Identify which cell holds the provided text, then report its [x, y] central coordinate. 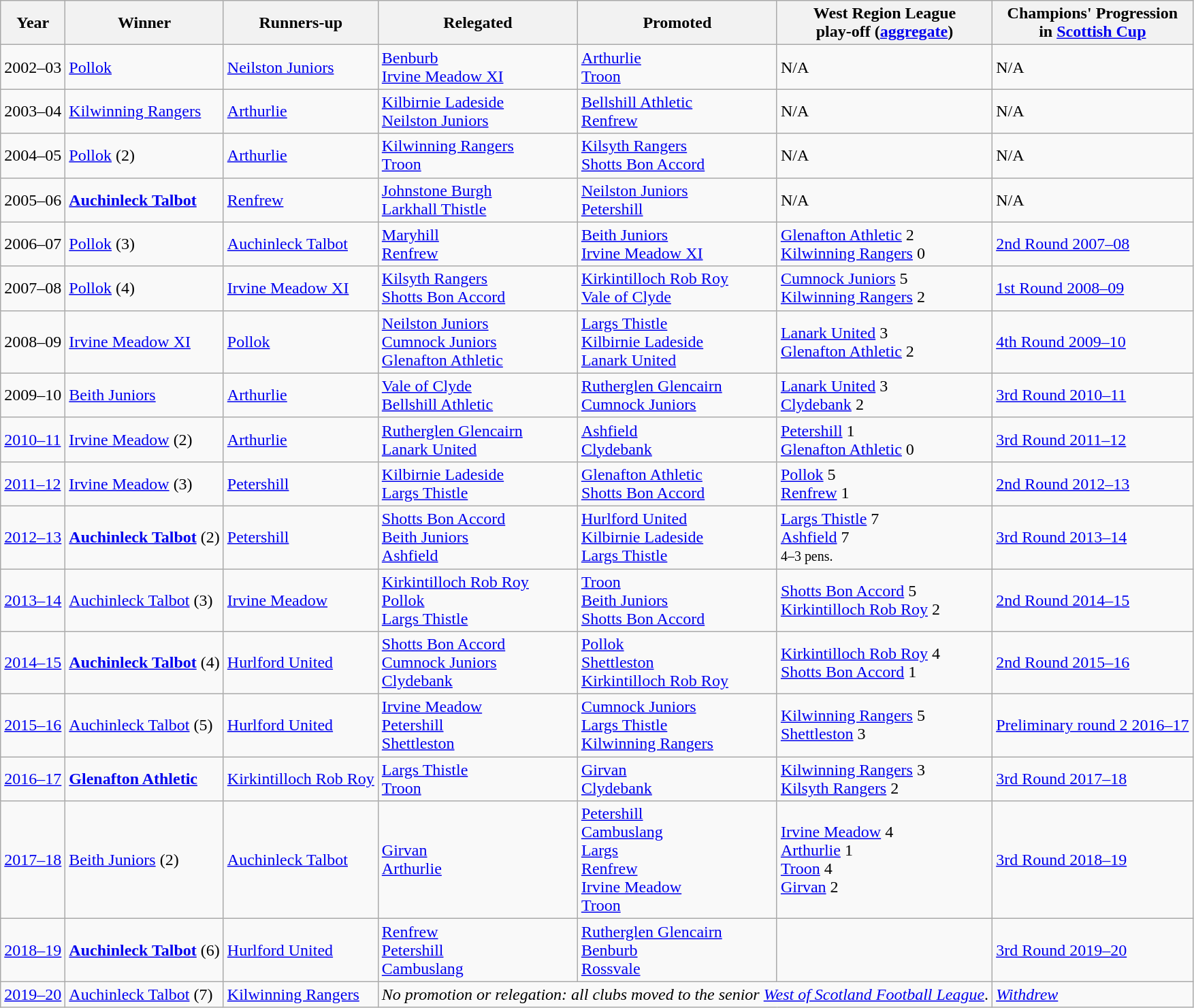
West Region Leagueplay-off (aggregate) [884, 23]
GirvanClydebank [677, 779]
GirvanArthurlie [478, 860]
ArthurlieTroon [677, 67]
2007–08 [33, 289]
Neilston JuniorsPetershill [677, 200]
2017–18 [33, 860]
Irvine Meadow (3) [144, 483]
Johnstone BurghLarkhall Thistle [478, 200]
Auchinleck Talbot (6) [144, 950]
Rutherglen Glencairn Cumnock Juniors [677, 395]
Kirkintilloch Rob Roy 4Shotts Bon Accord 1 [884, 663]
PollokShettlestonKirkintilloch Rob Roy [677, 663]
Beith Juniors [144, 395]
BenburbIrvine Meadow XI [478, 67]
Neilston Juniors Cumnock Juniors Glenafton Athletic [478, 342]
Irvine MeadowPetershillShettleston [478, 726]
Glenafton Athletic [144, 779]
4th Round 2009–10 [1093, 342]
Kirkintilloch Rob Roy [301, 779]
Preliminary round 2 2016–17 [1093, 726]
Runners-up [301, 23]
Glenafton Athletic 2Kilwinning Rangers 0 [884, 244]
Rutherglen GlencairnBenburbRossvale [677, 950]
Shotts Bon AccordCumnock JuniorsClydebank [478, 663]
Kilsyth RangersShotts Bon Accord [677, 155]
Pollok (4) [144, 289]
Kilwinning RangersTroon [478, 155]
2019–20 [33, 994]
Champions' Progressionin Scottish Cup [1093, 23]
Beith JuniorsIrvine Meadow XI [677, 244]
Auchinleck Talbot (2) [144, 537]
Kirkintilloch Rob RoyPollokLargs Thistle [478, 600]
2012–13 [33, 537]
PetershillCambuslangLargsRenfrewIrvine Meadow Troon [677, 860]
Petershill 1Glenafton Athletic 0 [884, 440]
Shotts Bon AccordBeith JuniorsAshfield [478, 537]
Irvine Meadow 4Arthurlie 1 Troon 4Girvan 2 [884, 860]
Auchinleck Talbot (4) [144, 663]
2009–10 [33, 395]
Cumnock JuniorsLargs ThistleKilwinning Rangers [677, 726]
2nd Round 2015–16 [1093, 663]
Largs ThistleTroon [478, 779]
2002–03 [33, 67]
Kirkintilloch Rob Roy Vale of Clyde [677, 289]
Rutherglen GlencairnLanark United [478, 440]
Auchinleck Talbot (3) [144, 600]
2011–12 [33, 483]
2nd Round 2007–08 [1093, 244]
Withdrew [1093, 994]
Renfrew [301, 200]
Lanark United 3Clydebank 2 [884, 395]
Hurlford UnitedKilbirnie LadesideLargs Thistle [677, 537]
Vale of Clyde Bellshill Athletic [478, 395]
2018–19 [33, 950]
Auchinleck Talbot (5) [144, 726]
Kilwinning Rangers 5Shettleston 3 [884, 726]
Neilston Juniors [301, 67]
Largs Thistle Kilbirnie Ladeside Lanark United [677, 342]
3rd Round 2018–19 [1093, 860]
2016–17 [33, 779]
Pollok (3) [144, 244]
Irvine Meadow (2) [144, 440]
2003–04 [33, 112]
2014–15 [33, 663]
Irvine Meadow [301, 600]
2008–09 [33, 342]
Shotts Bon Accord 5Kirkintilloch Rob Roy 2 [884, 600]
AshfieldClydebank [677, 440]
MaryhillRenfrew [478, 244]
Kilsyth Rangers Shotts Bon Accord [478, 289]
No promotion or relegation: all clubs moved to the senior West of Scotland Football League. [685, 994]
2005–06 [33, 200]
2006–07 [33, 244]
2013–14 [33, 600]
Glenafton AthleticShotts Bon Accord [677, 483]
3rd Round 2011–12 [1093, 440]
RenfrewPetershillCambuslang [478, 950]
Auchinleck Talbot (7) [144, 994]
3rd Round 2010–11 [1093, 395]
2nd Round 2012–13 [1093, 483]
TroonBeith JuniorsShotts Bon Accord [677, 600]
3rd Round 2013–14 [1093, 537]
3rd Round 2017–18 [1093, 779]
Lanark United 3Glenafton Athletic 2 [884, 342]
Winner [144, 23]
2nd Round 2014–15 [1093, 600]
Kilbirnie LadesideLargs Thistle [478, 483]
Largs Thistle 7 Ashfield 74–3 pens. [884, 537]
Kilwinning Rangers 3Kilsyth Rangers 2 [884, 779]
Pollok (2) [144, 155]
2010–11 [33, 440]
2015–16 [33, 726]
Year [33, 23]
Pollok 5Renfrew 1 [884, 483]
1st Round 2008–09 [1093, 289]
Bellshill AthleticRenfrew [677, 112]
3rd Round 2019–20 [1093, 950]
Cumnock Juniors 5Kilwinning Rangers 2 [884, 289]
Relegated [478, 23]
Kilbirnie LadesideNeilston Juniors [478, 112]
2004–05 [33, 155]
Beith Juniors (2) [144, 860]
Promoted [677, 23]
